Return the (x, y) coordinate for the center point of the cell that contains the specified text.  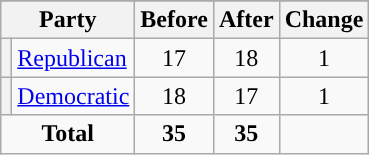
Change (324, 20)
Republican (74, 58)
Party (68, 20)
Before (174, 20)
After (246, 20)
Democratic (74, 96)
Total (68, 134)
